Search for the cell housing the specified text and yield its (x, y) center coordinate. 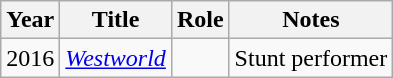
Notes (311, 20)
Year (30, 20)
Role (200, 20)
Westworld (116, 58)
Title (116, 20)
2016 (30, 58)
Stunt performer (311, 58)
